Capture the cell that displays the provided text and extract its [x, y] central coordinate. 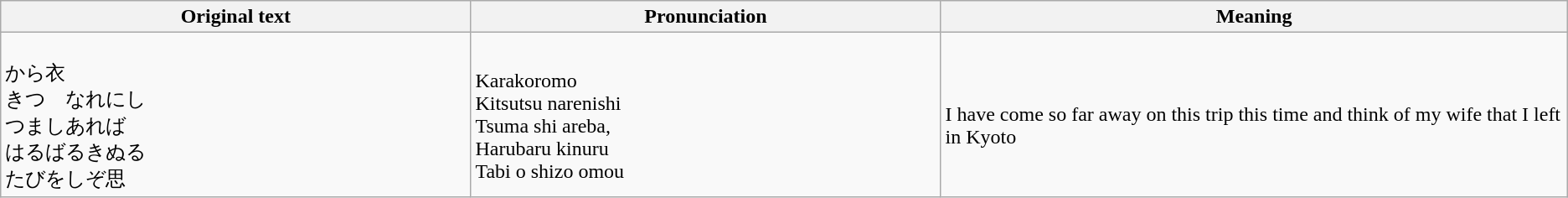
Original text [236, 17]
から衣きつゝなれにしつましあればはるばるきぬるたびをしぞ思 [236, 115]
KarakoromoKitsutsu narenishiTsuma shi areba,Harubaru kinuruTabi o shizo omou [705, 115]
Pronunciation [705, 17]
Meaning [1254, 17]
I have come so far away on this trip this time and think of my wife that I left in Kyoto [1254, 115]
